Find where the given text appears and provide that cell's center as (X, Y) coordinate. 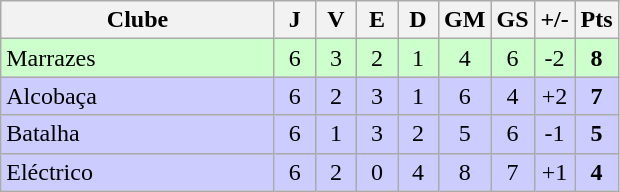
-2 (554, 58)
GM (465, 20)
J (294, 20)
GS (512, 20)
Alcobaça (138, 96)
V (336, 20)
+1 (554, 172)
Marrazes (138, 58)
+/- (554, 20)
Eléctrico (138, 172)
Pts (596, 20)
Clube (138, 20)
Batalha (138, 134)
E (376, 20)
D (418, 20)
+2 (554, 96)
0 (376, 172)
-1 (554, 134)
